For the text-containing cell, return its midpoint in [X, Y] coordinate format. 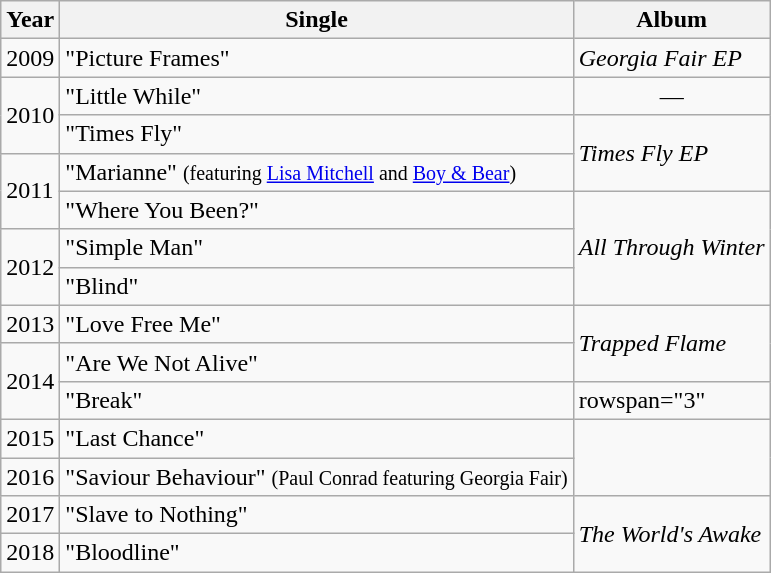
"Love Free Me" [316, 324]
"Saviour Behaviour" (Paul Conrad featuring Georgia Fair) [316, 477]
rowspan="3" [672, 400]
All Through Winter [672, 248]
"Last Chance" [316, 438]
Times Fly EP [672, 153]
"Little While" [316, 96]
"Picture Frames" [316, 58]
2011 [30, 191]
"Marianne" (featuring Lisa Mitchell and Boy & Bear) [316, 172]
Trapped Flame [672, 343]
"Break" [316, 400]
— [672, 96]
2014 [30, 381]
Single [316, 20]
"Simple Man" [316, 248]
2009 [30, 58]
"Where You Been?" [316, 210]
"Slave to Nothing" [316, 515]
Album [672, 20]
2016 [30, 477]
Year [30, 20]
"Times Fly" [316, 134]
2018 [30, 553]
"Are We Not Alive" [316, 362]
Georgia Fair EP [672, 58]
2015 [30, 438]
"Bloodline" [316, 553]
2010 [30, 115]
"Blind" [316, 286]
2017 [30, 515]
2013 [30, 324]
The World's Awake [672, 534]
2012 [30, 267]
